Pinpoint the cell where the given text exists, returning its (X, Y) midpoint coordinate. 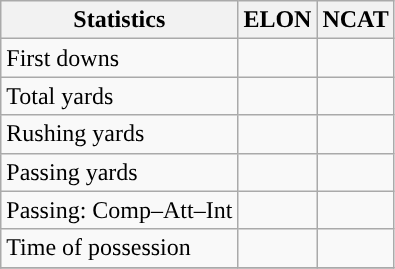
Passing yards (120, 172)
First downs (120, 58)
Passing: Comp–Att–Int (120, 210)
NCAT (356, 20)
Time of possession (120, 248)
ELON (278, 20)
Rushing yards (120, 134)
Total yards (120, 96)
Statistics (120, 20)
